For the text-containing cell, return its midpoint in [x, y] coordinate format. 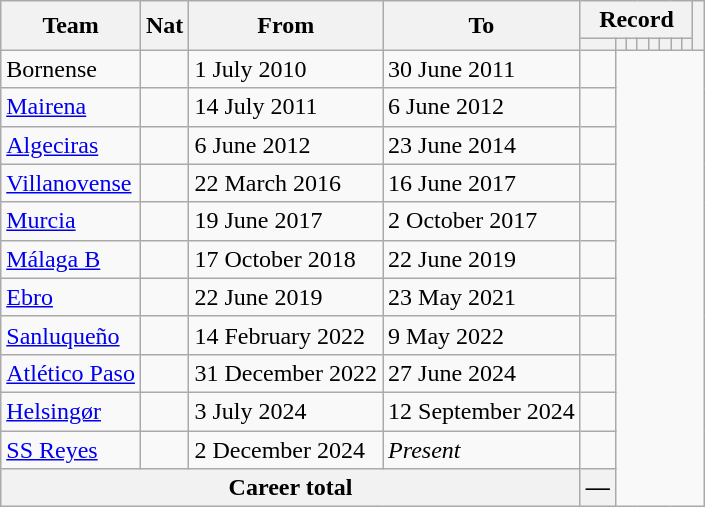
From [286, 26]
30 June 2011 [482, 69]
Atlético Paso [71, 373]
2 December 2024 [286, 449]
Helsingør [71, 411]
16 June 2017 [482, 183]
3 July 2024 [286, 411]
17 October 2018 [286, 259]
31 December 2022 [286, 373]
12 September 2024 [482, 411]
22 March 2016 [286, 183]
14 February 2022 [286, 335]
14 July 2011 [286, 107]
SS Reyes [71, 449]
23 June 2014 [482, 145]
2 October 2017 [482, 221]
Career total [290, 488]
— [598, 488]
27 June 2024 [482, 373]
Sanluqueño [71, 335]
Mairena [71, 107]
Nat [164, 26]
19 June 2017 [286, 221]
Ebro [71, 297]
Murcia [71, 221]
To [482, 26]
Málaga B [71, 259]
Record [636, 20]
Villanovense [71, 183]
1 July 2010 [286, 69]
Bornense [71, 69]
Present [482, 449]
23 May 2021 [482, 297]
Algeciras [71, 145]
Team [71, 26]
9 May 2022 [482, 335]
